Return the [X, Y] coordinate for the center point of the cell that contains the specified text.  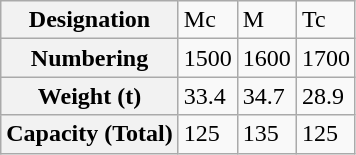
33.4 [208, 96]
Mc [208, 20]
Weight (t) [90, 96]
Designation [90, 20]
34.7 [266, 96]
M [266, 20]
1500 [208, 58]
Numbering [90, 58]
135 [266, 134]
Capacity (Total) [90, 134]
1700 [326, 58]
28.9 [326, 96]
1600 [266, 58]
Tc [326, 20]
